Return [x, y] of the center of cell containing provided text 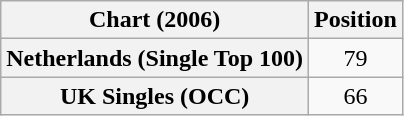
Chart (2006) [155, 20]
Netherlands (Single Top 100) [155, 58]
UK Singles (OCC) [155, 96]
Position [356, 20]
66 [356, 96]
79 [356, 58]
